Capture the cell that displays the provided text and extract its [X, Y] central coordinate. 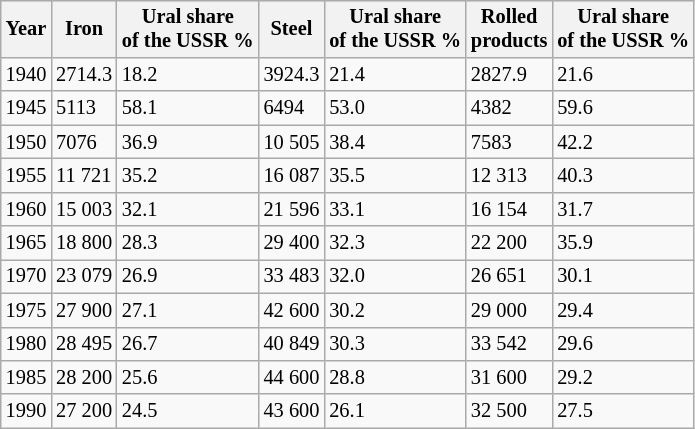
29.2 [623, 378]
1960 [26, 209]
26.1 [395, 411]
5113 [84, 108]
4382 [509, 108]
24.5 [188, 411]
Iron [84, 29]
53.0 [395, 108]
23 079 [84, 277]
42.2 [623, 142]
29 000 [509, 310]
12 313 [509, 176]
1990 [26, 411]
40.3 [623, 176]
27 900 [84, 310]
36.9 [188, 142]
32.3 [395, 243]
21.4 [395, 75]
30.2 [395, 310]
6494 [292, 108]
35.9 [623, 243]
35.2 [188, 176]
Steel [292, 29]
1970 [26, 277]
28.8 [395, 378]
3924.3 [292, 75]
16 154 [509, 209]
28 200 [84, 378]
2714.3 [84, 75]
22 200 [509, 243]
27.1 [188, 310]
29 400 [292, 243]
25.6 [188, 378]
1985 [26, 378]
2827.9 [509, 75]
1980 [26, 344]
31.7 [623, 209]
Year [26, 29]
28 495 [84, 344]
32 500 [509, 411]
29.6 [623, 344]
21 596 [292, 209]
21.6 [623, 75]
7076 [84, 142]
33.1 [395, 209]
1945 [26, 108]
11 721 [84, 176]
1975 [26, 310]
30.3 [395, 344]
18.2 [188, 75]
30.1 [623, 277]
28.3 [188, 243]
Rolledproducts [509, 29]
1940 [26, 75]
44 600 [292, 378]
58.1 [188, 108]
33 542 [509, 344]
38.4 [395, 142]
27.5 [623, 411]
26 651 [509, 277]
1955 [26, 176]
15 003 [84, 209]
42 600 [292, 310]
40 849 [292, 344]
35.5 [395, 176]
1950 [26, 142]
18 800 [84, 243]
32.0 [395, 277]
59.6 [623, 108]
29.4 [623, 310]
26.7 [188, 344]
32.1 [188, 209]
43 600 [292, 411]
10 505 [292, 142]
16 087 [292, 176]
31 600 [509, 378]
33 483 [292, 277]
1965 [26, 243]
7583 [509, 142]
27 200 [84, 411]
26.9 [188, 277]
